For the text-containing cell, return its midpoint in [x, y] coordinate format. 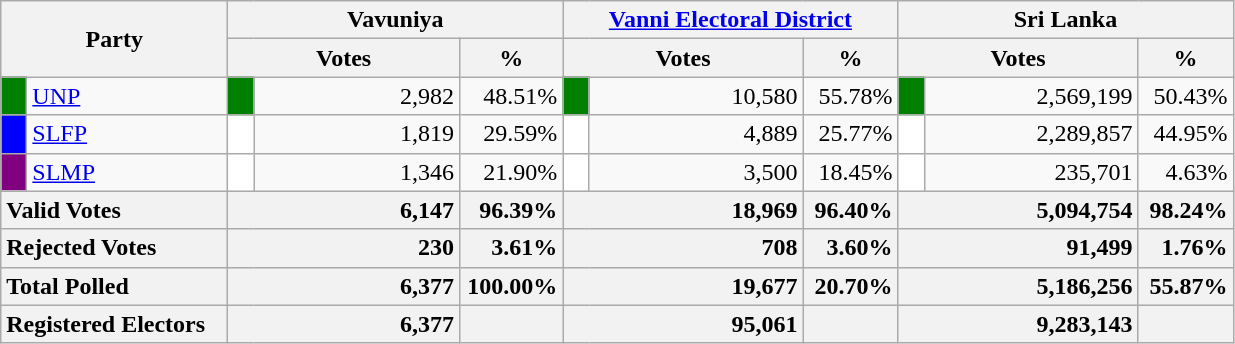
230 [344, 248]
6,147 [344, 210]
Vavuniya [396, 20]
1.76% [1186, 248]
2,982 [357, 96]
10,580 [696, 96]
18.45% [850, 172]
91,499 [1018, 248]
5,186,256 [1018, 286]
50.43% [1186, 96]
29.59% [510, 134]
235,701 [1031, 172]
96.40% [850, 210]
44.95% [1186, 134]
UNP [128, 96]
100.00% [510, 286]
5,094,754 [1018, 210]
25.77% [850, 134]
2,569,199 [1031, 96]
2,289,857 [1031, 134]
55.78% [850, 96]
Rejected Votes [114, 248]
9,283,143 [1018, 324]
4.63% [1186, 172]
3.60% [850, 248]
Valid Votes [114, 210]
96.39% [510, 210]
4,889 [696, 134]
18,969 [683, 210]
21.90% [510, 172]
Registered Electors [114, 324]
Party [114, 39]
1,346 [357, 172]
1,819 [357, 134]
3.61% [510, 248]
Sri Lanka [1066, 20]
98.24% [1186, 210]
708 [683, 248]
48.51% [510, 96]
95,061 [683, 324]
20.70% [850, 286]
SLFP [128, 134]
3,500 [696, 172]
SLMP [128, 172]
Vanni Electoral District [730, 20]
Total Polled [114, 286]
55.87% [1186, 286]
19,677 [683, 286]
